From the cell containing the given text, extract its center point as [x, y] coordinate. 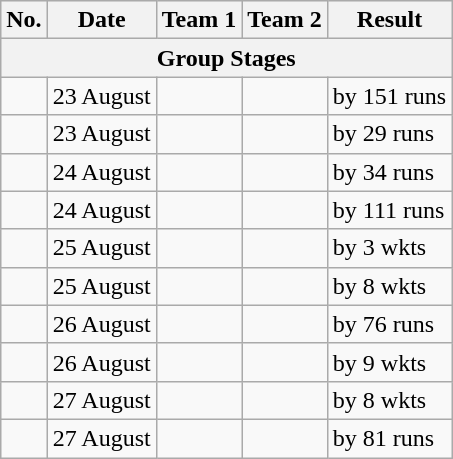
by 76 runs [389, 324]
by 151 runs [389, 96]
Result [389, 20]
by 9 wkts [389, 362]
by 34 runs [389, 172]
by 111 runs [389, 210]
by 81 runs [389, 438]
Team 1 [199, 20]
Date [102, 20]
by 3 wkts [389, 248]
by 29 runs [389, 134]
No. [24, 20]
Team 2 [285, 20]
Group Stages [226, 58]
